Find where the given text appears and provide that cell's center as [X, Y] coordinate. 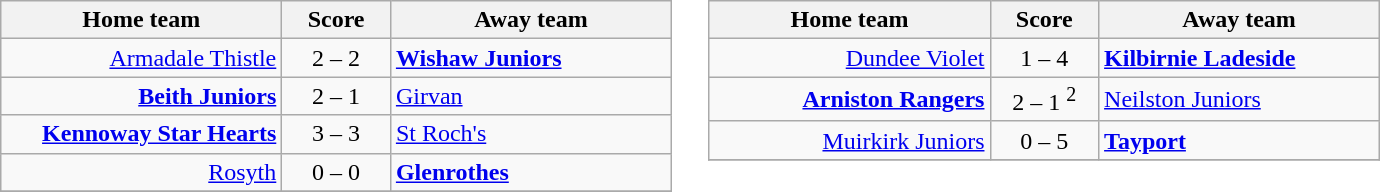
Muirkirk Juniors [850, 140]
2 – 1 [336, 96]
Kilbirnie Ladeside [1240, 58]
2 – 2 [336, 58]
Kennoway Star Hearts [142, 134]
0 – 5 [1044, 140]
Tayport [1240, 140]
Arniston Rangers [850, 100]
Girvan [530, 96]
Glenrothes [530, 172]
Beith Juniors [142, 96]
3 – 3 [336, 134]
St Roch's [530, 134]
Wishaw Juniors [530, 58]
2 – 1 2 [1044, 100]
0 – 0 [336, 172]
Dundee Violet [850, 58]
1 – 4 [1044, 58]
Neilston Juniors [1240, 100]
Armadale Thistle [142, 58]
Rosyth [142, 172]
